Pinpoint the cell where the given text exists, returning its [x, y] midpoint coordinate. 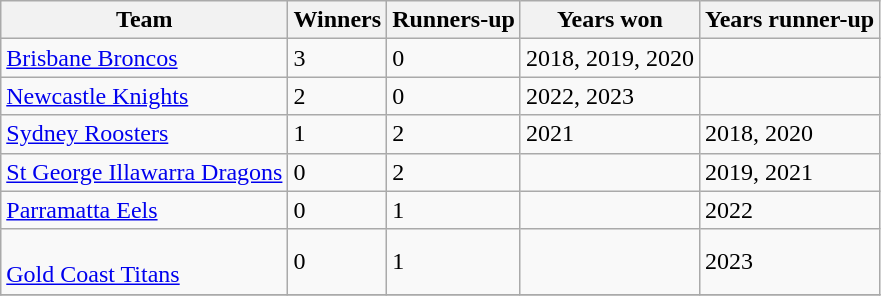
Brisbane Broncos [144, 58]
2021 [610, 134]
St George Illawarra Dragons [144, 172]
2022, 2023 [610, 96]
Runners-up [454, 20]
Newcastle Knights [144, 96]
2019, 2021 [789, 172]
Gold Coast Titans [144, 262]
Team [144, 20]
2018, 2019, 2020 [610, 58]
Years won [610, 20]
Parramatta Eels [144, 210]
2023 [789, 262]
Winners [338, 20]
3 [338, 58]
2018, 2020 [789, 134]
Years runner-up [789, 20]
Sydney Roosters [144, 134]
2022 [789, 210]
